For the text-containing cell, return its midpoint in (x, y) coordinate format. 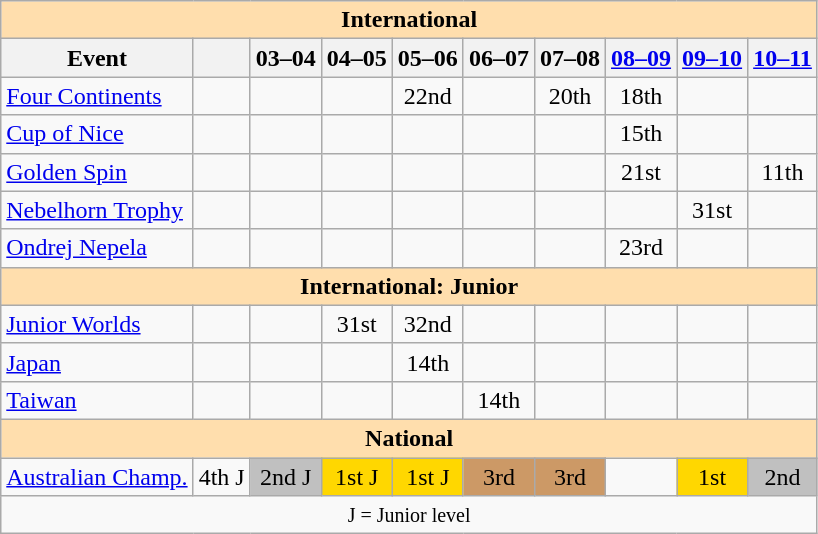
11th (783, 172)
1st (712, 477)
J = Junior level (410, 515)
04–05 (356, 58)
Ondrej Nepela (97, 248)
10–11 (783, 58)
Japan (97, 362)
07–08 (570, 58)
Four Continents (97, 96)
Australian Champ. (97, 477)
4th J (222, 477)
Golden Spin (97, 172)
2nd (783, 477)
15th (642, 134)
Cup of Nice (97, 134)
08–09 (642, 58)
Taiwan (97, 400)
23rd (642, 248)
Junior Worlds (97, 324)
21st (642, 172)
International: Junior (410, 286)
18th (642, 96)
22nd (428, 96)
National (410, 438)
2nd J (286, 477)
Event (97, 58)
03–04 (286, 58)
06–07 (498, 58)
09–10 (712, 58)
05–06 (428, 58)
20th (570, 96)
Nebelhorn Trophy (97, 210)
32nd (428, 324)
International (410, 20)
